From the cell containing the given text, extract its center point as (x, y) coordinate. 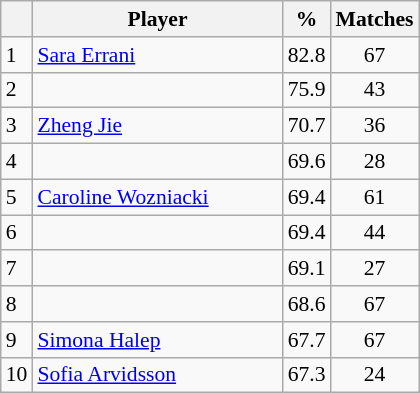
70.7 (307, 126)
28 (374, 162)
Sara Errani (157, 55)
6 (17, 233)
Caroline Wozniacki (157, 197)
Player (157, 19)
Simona Halep (157, 340)
67.7 (307, 340)
69.1 (307, 269)
9 (17, 340)
3 (17, 126)
75.9 (307, 90)
Sofia Arvidsson (157, 375)
Matches (374, 19)
10 (17, 375)
5 (17, 197)
44 (374, 233)
Zheng Jie (157, 126)
36 (374, 126)
82.8 (307, 55)
43 (374, 90)
8 (17, 304)
69.6 (307, 162)
24 (374, 375)
7 (17, 269)
4 (17, 162)
% (307, 19)
68.6 (307, 304)
27 (374, 269)
2 (17, 90)
1 (17, 55)
61 (374, 197)
67.3 (307, 375)
